Return the [X, Y] coordinate for the center point of the cell that contains the specified text.  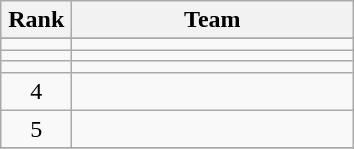
5 [36, 129]
4 [36, 91]
Team [212, 20]
Rank [36, 20]
